Detect which cell encompasses the target text, then output its [x, y] center coordinate. 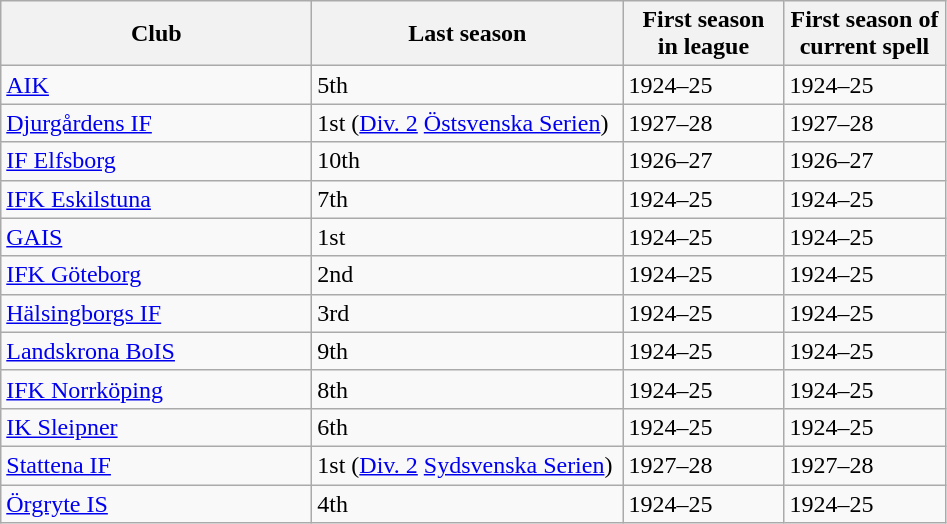
1st [468, 237]
3rd [468, 313]
First season ofcurrent spell [864, 34]
5th [468, 85]
6th [468, 427]
AIK [156, 85]
1st (Div. 2 Sydsvenska Serien) [468, 465]
10th [468, 161]
IK Sleipner [156, 427]
2nd [468, 275]
IFK Göteborg [156, 275]
Örgryte IS [156, 503]
IFK Norrköping [156, 389]
Hälsingborgs IF [156, 313]
IF Elfsborg [156, 161]
Stattena IF [156, 465]
First seasonin league [704, 34]
IFK Eskilstuna [156, 199]
Landskrona BoIS [156, 351]
Club [156, 34]
Djurgårdens IF [156, 123]
7th [468, 199]
8th [468, 389]
Last season [468, 34]
9th [468, 351]
1st (Div. 2 Östsvenska Serien) [468, 123]
GAIS [156, 237]
4th [468, 503]
